Identify which cell holds the provided text, then report its (X, Y) central coordinate. 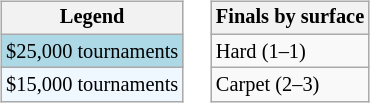
Legend (92, 18)
$25,000 tournaments (92, 51)
Hard (1–1) (290, 51)
Carpet (2–3) (290, 85)
Finals by surface (290, 18)
$15,000 tournaments (92, 85)
